Scan for the cell matching the given text and deliver its (X, Y) coordinate at center. 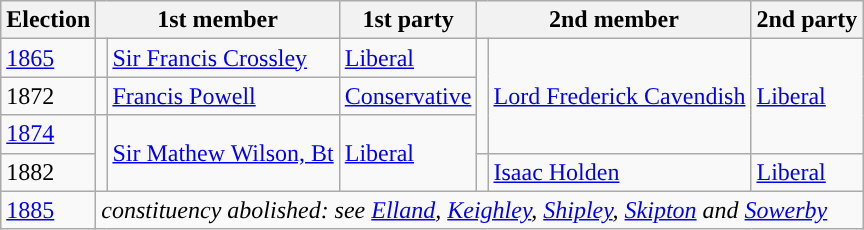
Election (48, 20)
1872 (48, 96)
1865 (48, 58)
Sir Francis Crossley (223, 58)
Lord Frederick Cavendish (620, 96)
2nd member (614, 20)
Sir Mathew Wilson, Bt (223, 153)
1st party (408, 20)
1st member (218, 20)
Francis Powell (223, 96)
2nd party (807, 20)
1874 (48, 134)
Isaac Holden (620, 172)
1885 (48, 210)
Conservative (408, 96)
1882 (48, 172)
constituency abolished: see Elland, Keighley, Shipley, Skipton and Sowerby (480, 210)
